Scan for the cell matching the given text and deliver its (X, Y) coordinate at center. 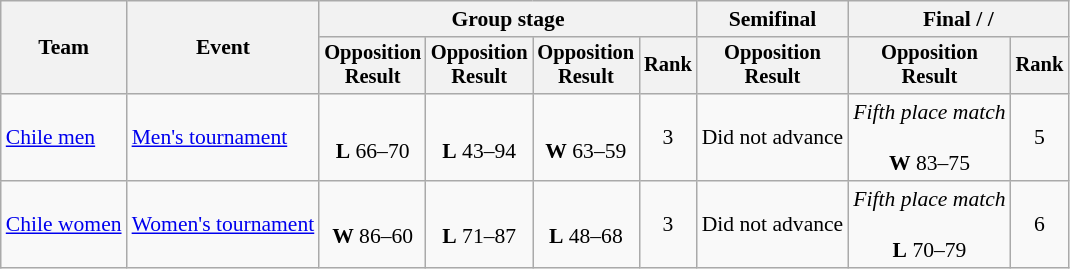
Men's tournament (224, 138)
Fifth place matchL 70–79 (929, 224)
Team (64, 48)
Women's tournament (224, 224)
L 48–68 (586, 224)
5 (1040, 138)
Semifinal (773, 19)
Chile women (64, 224)
Final / / (958, 19)
W 86–60 (372, 224)
6 (1040, 224)
L 66–70 (372, 138)
Event (224, 48)
Fifth place matchW 83–75 (929, 138)
Chile men (64, 138)
W 63–59 (586, 138)
L 71–87 (480, 224)
Group stage (508, 19)
L 43–94 (480, 138)
